Detect which cell encompasses the target text, then output its [X, Y] center coordinate. 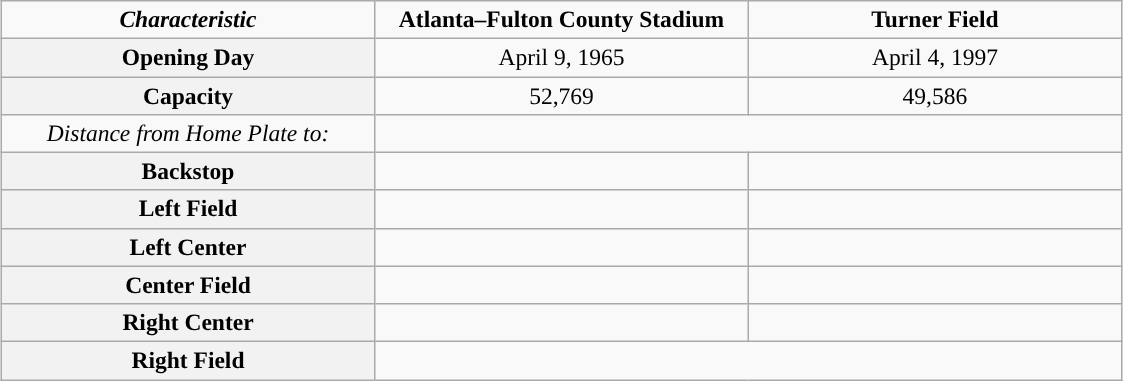
Backstop [188, 171]
Left Field [188, 209]
52,769 [562, 95]
Characteristic [188, 19]
April 9, 1965 [562, 57]
Left Center [188, 247]
Right Field [188, 360]
Atlanta–Fulton County Stadium [562, 19]
Turner Field [935, 19]
Opening Day [188, 57]
April 4, 1997 [935, 57]
Capacity [188, 95]
Right Center [188, 322]
Distance from Home Plate to: [188, 133]
49,586 [935, 95]
Center Field [188, 285]
